For the text-containing cell, return its midpoint in [X, Y] coordinate format. 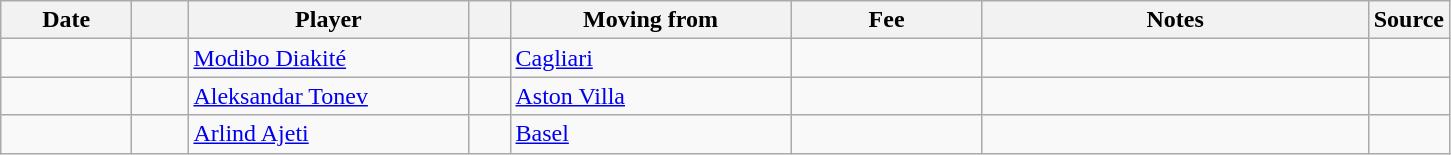
Aston Villa [650, 96]
Moving from [650, 20]
Fee [886, 20]
Basel [650, 134]
Notes [1175, 20]
Date [66, 20]
Arlind Ajeti [328, 134]
Aleksandar Tonev [328, 96]
Player [328, 20]
Cagliari [650, 58]
Source [1408, 20]
Modibo Diakité [328, 58]
